Find where the given text appears and provide that cell's center as (X, Y) coordinate. 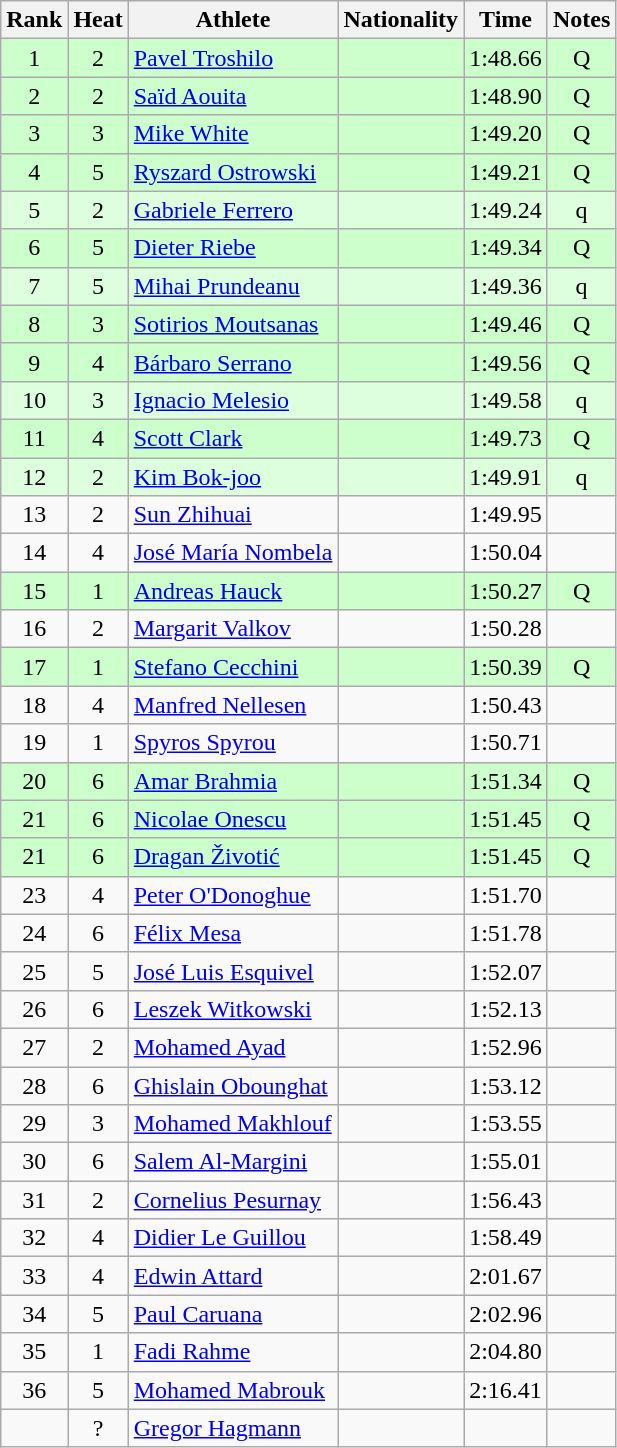
28 (34, 1085)
Mohamed Ayad (233, 1047)
1:49.20 (506, 134)
Peter O'Donoghue (233, 895)
30 (34, 1162)
1:49.73 (506, 438)
2:02.96 (506, 1314)
15 (34, 591)
1:50.39 (506, 667)
Notes (581, 20)
1:48.66 (506, 58)
1:49.34 (506, 248)
1:49.24 (506, 210)
Cornelius Pesurnay (233, 1200)
35 (34, 1352)
Amar Brahmia (233, 781)
Manfred Nellesen (233, 705)
11 (34, 438)
Mohamed Makhlouf (233, 1124)
1:51.78 (506, 933)
1:53.12 (506, 1085)
2:16.41 (506, 1390)
26 (34, 1009)
1:50.04 (506, 553)
Andreas Hauck (233, 591)
16 (34, 629)
Ghislain Obounghat (233, 1085)
1:49.36 (506, 286)
1:50.27 (506, 591)
8 (34, 324)
31 (34, 1200)
10 (34, 400)
Saïd Aouita (233, 96)
1:52.96 (506, 1047)
9 (34, 362)
Mike White (233, 134)
1:49.56 (506, 362)
Salem Al-Margini (233, 1162)
Nicolae Onescu (233, 819)
Paul Caruana (233, 1314)
14 (34, 553)
7 (34, 286)
Heat (98, 20)
1:58.49 (506, 1238)
1:50.43 (506, 705)
? (98, 1428)
José Luis Esquivel (233, 971)
Margarit Valkov (233, 629)
1:50.28 (506, 629)
Stefano Cecchini (233, 667)
Edwin Attard (233, 1276)
1:49.46 (506, 324)
Mihai Prundeanu (233, 286)
2:01.67 (506, 1276)
1:50.71 (506, 743)
Leszek Witkowski (233, 1009)
Fadi Rahme (233, 1352)
24 (34, 933)
1:48.90 (506, 96)
20 (34, 781)
1:49.91 (506, 477)
18 (34, 705)
Spyros Spyrou (233, 743)
Scott Clark (233, 438)
Didier Le Guillou (233, 1238)
Ryszard Ostrowski (233, 172)
36 (34, 1390)
Félix Mesa (233, 933)
1:52.13 (506, 1009)
Rank (34, 20)
Time (506, 20)
1:49.58 (506, 400)
Ignacio Melesio (233, 400)
19 (34, 743)
33 (34, 1276)
27 (34, 1047)
32 (34, 1238)
29 (34, 1124)
1:51.70 (506, 895)
Bárbaro Serrano (233, 362)
Nationality (401, 20)
23 (34, 895)
13 (34, 515)
1:51.34 (506, 781)
Dieter Riebe (233, 248)
1:52.07 (506, 971)
1:49.21 (506, 172)
Mohamed Mabrouk (233, 1390)
2:04.80 (506, 1352)
34 (34, 1314)
1:53.55 (506, 1124)
Kim Bok-joo (233, 477)
Gabriele Ferrero (233, 210)
Athlete (233, 20)
1:55.01 (506, 1162)
Pavel Troshilo (233, 58)
1:56.43 (506, 1200)
25 (34, 971)
12 (34, 477)
José María Nombela (233, 553)
17 (34, 667)
1:49.95 (506, 515)
Sun Zhihuai (233, 515)
Sotirios Moutsanas (233, 324)
Dragan Životić (233, 857)
Gregor Hagmann (233, 1428)
